Output the (x, y) coordinate of the center of the cell containing the given text.  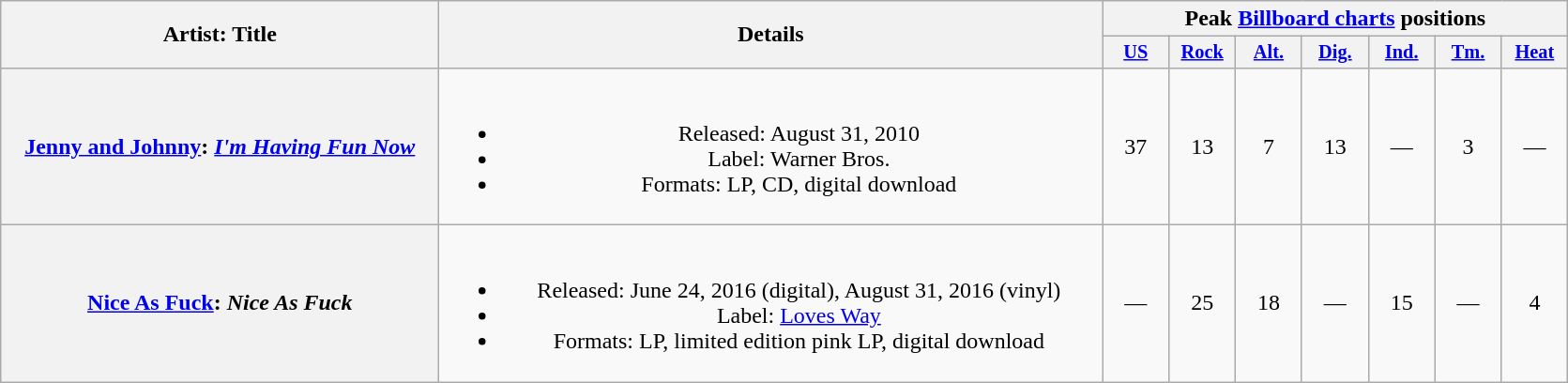
25 (1203, 304)
Released: June 24, 2016 (digital), August 31, 2016 (vinyl)Label: Loves WayFormats: LP, limited edition pink LP, digital download (771, 304)
Tm. (1468, 53)
Alt. (1269, 53)
US (1135, 53)
Jenny and Johnny: I'm Having Fun Now (220, 146)
4 (1535, 304)
Dig. (1334, 53)
Released: August 31, 2010Label: Warner Bros.Formats: LP, CD, digital download (771, 146)
Peak Billboard charts positions (1335, 19)
Artist: Title (220, 35)
Nice As Fuck: Nice As Fuck (220, 304)
Rock (1203, 53)
Ind. (1402, 53)
7 (1269, 146)
Heat (1535, 53)
18 (1269, 304)
15 (1402, 304)
37 (1135, 146)
Details (771, 35)
3 (1468, 146)
